Locate the cell with the specified text and output its [x, y] center coordinate. 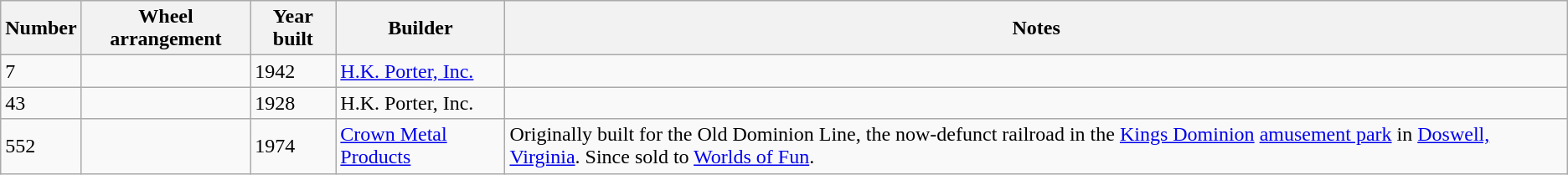
552 [41, 146]
Wheel arrangement [166, 28]
Crown Metal Products [420, 146]
Number [41, 28]
Year built [293, 28]
43 [41, 103]
Builder [420, 28]
7 [41, 71]
1928 [293, 103]
1942 [293, 71]
1974 [293, 146]
Notes [1036, 28]
